Scan for the cell matching the given text and deliver its [X, Y] coordinate at center. 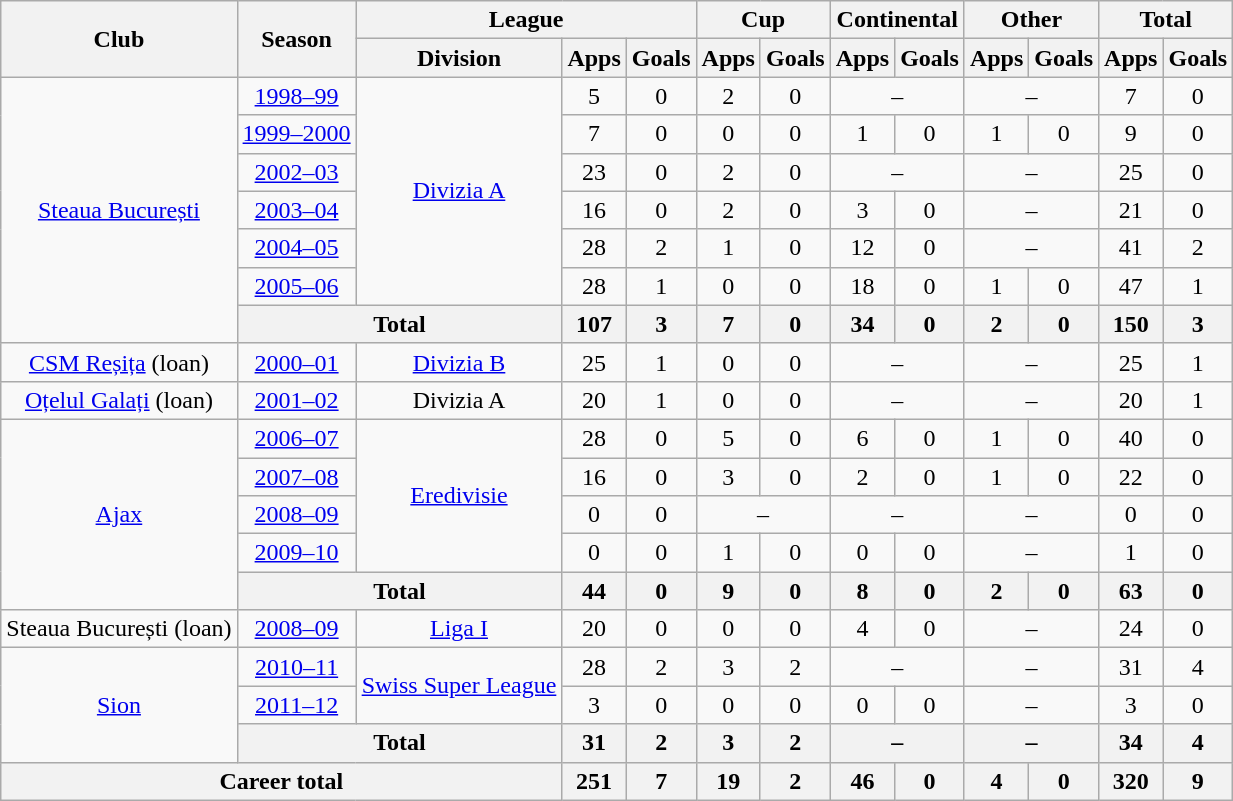
Steaua București (loan) [119, 629]
Steaua București [119, 210]
Liga I [459, 629]
6 [862, 438]
18 [862, 286]
22 [1131, 477]
2001–02 [296, 400]
2006–07 [296, 438]
12 [862, 248]
40 [1131, 438]
251 [594, 781]
2004–05 [296, 248]
150 [1131, 324]
Swiss Super League [459, 686]
41 [1131, 248]
Sion [119, 705]
Career total [282, 781]
21 [1131, 210]
2005–06 [296, 286]
Ajax [119, 514]
23 [594, 172]
46 [862, 781]
Divizia B [459, 362]
320 [1131, 781]
107 [594, 324]
2000–01 [296, 362]
Eredivisie [459, 495]
2009–10 [296, 553]
CSM Reșița (loan) [119, 362]
Season [296, 39]
2003–04 [296, 210]
24 [1131, 629]
Cup [763, 20]
Club [119, 39]
Oțelul Galați (loan) [119, 400]
2007–08 [296, 477]
Continental [897, 20]
2002–03 [296, 172]
47 [1131, 286]
19 [728, 781]
44 [594, 591]
2010–11 [296, 667]
Division [459, 58]
1999–2000 [296, 134]
8 [862, 591]
Other [1031, 20]
League [526, 20]
2011–12 [296, 705]
63 [1131, 591]
1998–99 [296, 96]
